Provide the (X, Y) coordinate of the cell's center where the given text is located.  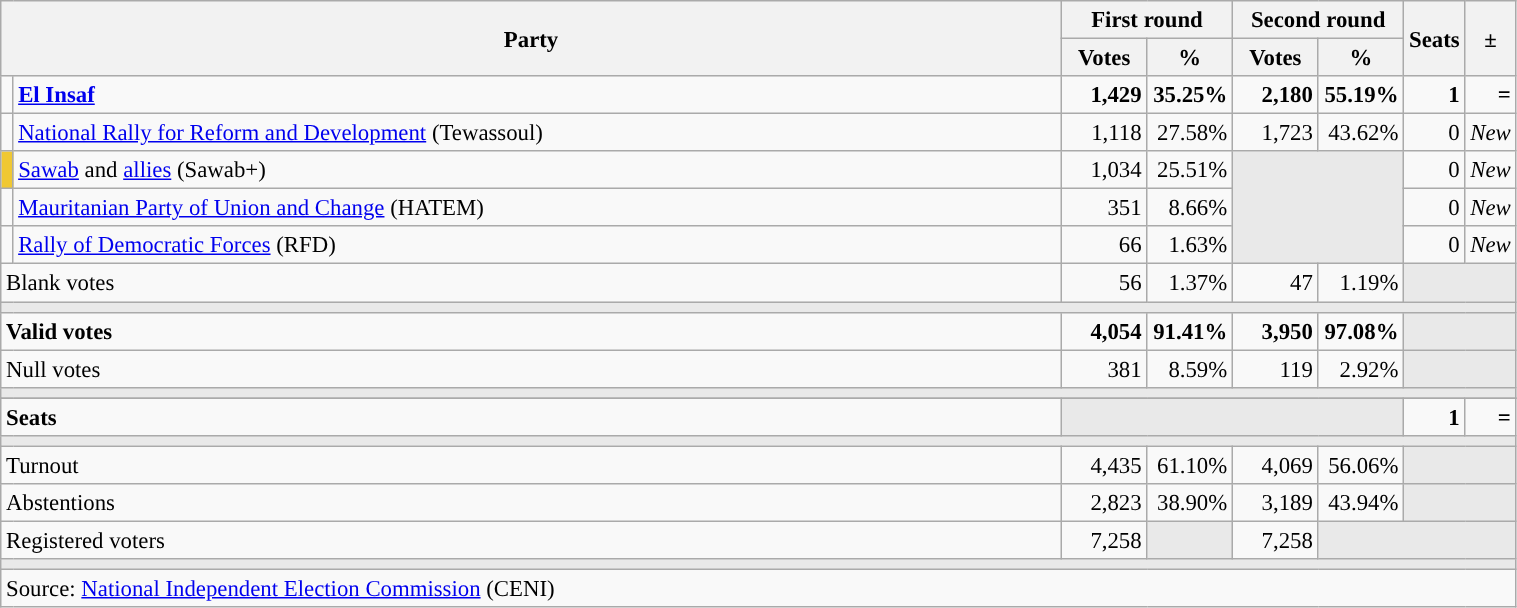
4,435 (1104, 465)
61.10% (1190, 465)
4,054 (1104, 331)
43.62% (1361, 133)
1,034 (1104, 170)
4,069 (1276, 465)
Rally of Democratic Forces (RFD) (537, 245)
8.66% (1190, 208)
1.37% (1190, 283)
Second round (1318, 20)
351 (1104, 208)
27.58% (1190, 133)
8.59% (1190, 369)
2,180 (1276, 95)
Null votes (532, 369)
First round (1146, 20)
Registered voters (532, 540)
25.51% (1190, 170)
2.92% (1361, 369)
3,950 (1276, 331)
97.08% (1361, 331)
1,118 (1104, 133)
National Rally for Reform and Development (Tewassoul) (537, 133)
El Insaf (537, 95)
1.63% (1190, 245)
119 (1276, 369)
Sawab and allies (Sawab+) (537, 170)
56 (1104, 283)
43.94% (1361, 503)
66 (1104, 245)
38.90% (1190, 503)
1,429 (1104, 95)
1.19% (1361, 283)
3,189 (1276, 503)
55.19% (1361, 95)
Mauritanian Party of Union and Change (HATEM) (537, 208)
Valid votes (532, 331)
± (1490, 38)
Party (532, 38)
2,823 (1104, 503)
1,723 (1276, 133)
Source: National Independent Election Commission (CENI) (758, 589)
Abstentions (532, 503)
91.41% (1190, 331)
47 (1276, 283)
Blank votes (532, 283)
56.06% (1361, 465)
381 (1104, 369)
35.25% (1190, 95)
Turnout (532, 465)
